Locate the cell with the specified text and output its [x, y] center coordinate. 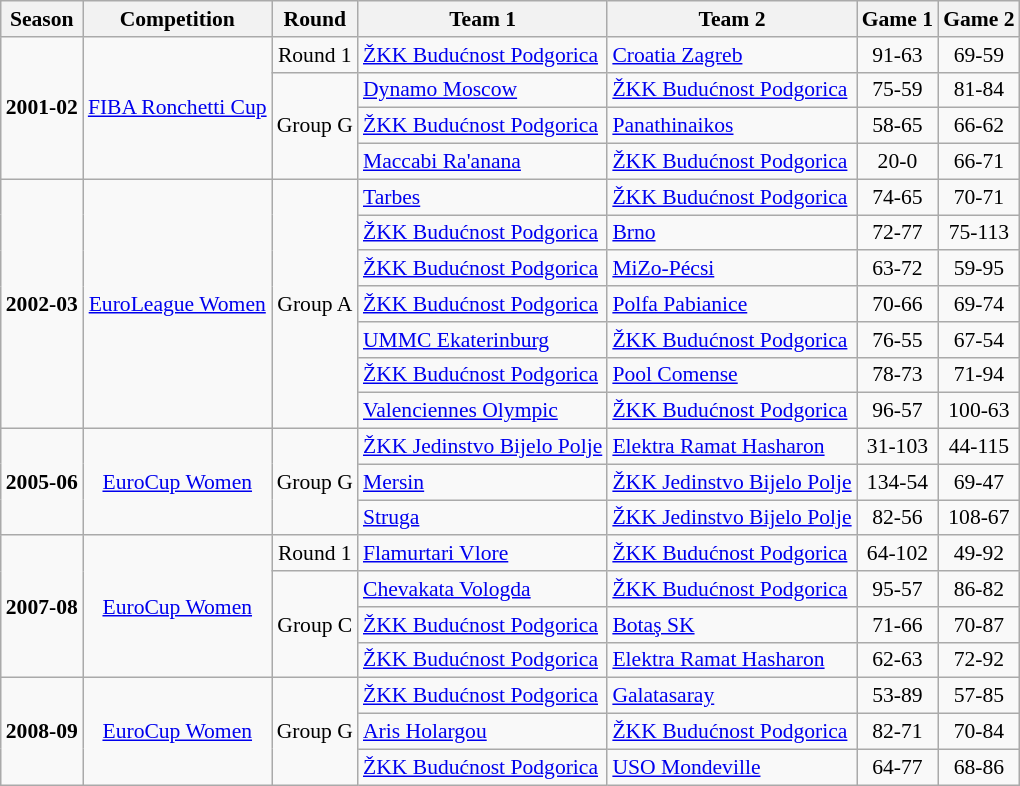
78-73 [898, 375]
20-0 [898, 162]
68-86 [978, 767]
USO Mondeville [732, 767]
81-84 [978, 90]
Brno [732, 233]
74-65 [898, 197]
96-57 [898, 411]
71-94 [978, 375]
Group C [315, 624]
FIBA Ronchetti Cup [178, 108]
Tarbes [482, 197]
Croatia Zagreb [732, 55]
Round [315, 19]
Botaş SK [732, 625]
Flamurtari Vlore [482, 554]
70-87 [978, 625]
2005-06 [42, 482]
MiZo-Pécsi [732, 269]
Competition [178, 19]
Mersin [482, 482]
44-115 [978, 447]
82-71 [898, 732]
Team 2 [732, 19]
64-77 [898, 767]
75-59 [898, 90]
Pool Comense [732, 375]
57-85 [978, 696]
72-92 [978, 660]
2001-02 [42, 108]
Galatasaray [732, 696]
Chevakata Vologda [482, 589]
72-77 [898, 233]
64-102 [898, 554]
Team 1 [482, 19]
53-89 [898, 696]
Aris Holargou [482, 732]
Struga [482, 518]
76-55 [898, 340]
Game 2 [978, 19]
2008-09 [42, 732]
63-72 [898, 269]
2002-03 [42, 304]
Panathinaikos [732, 126]
82-56 [898, 518]
69-74 [978, 304]
Group A [315, 304]
2007-08 [42, 607]
69-59 [978, 55]
70-84 [978, 732]
Valenciennes Olympic [482, 411]
95-57 [898, 589]
70-71 [978, 197]
71-66 [898, 625]
100-63 [978, 411]
66-62 [978, 126]
69-47 [978, 482]
108-67 [978, 518]
70-66 [898, 304]
62-63 [898, 660]
49-92 [978, 554]
67-54 [978, 340]
Maccabi Ra'anana [482, 162]
134-54 [898, 482]
Dynamo Moscow [482, 90]
Polfa Pabianice [732, 304]
58-65 [898, 126]
UMMC Ekaterinburg [482, 340]
31-103 [898, 447]
75-113 [978, 233]
66-71 [978, 162]
Game 1 [898, 19]
EuroLeague Women [178, 304]
86-82 [978, 589]
59-95 [978, 269]
91-63 [898, 55]
Season [42, 19]
